Return (x, y) of the center of cell containing provided text 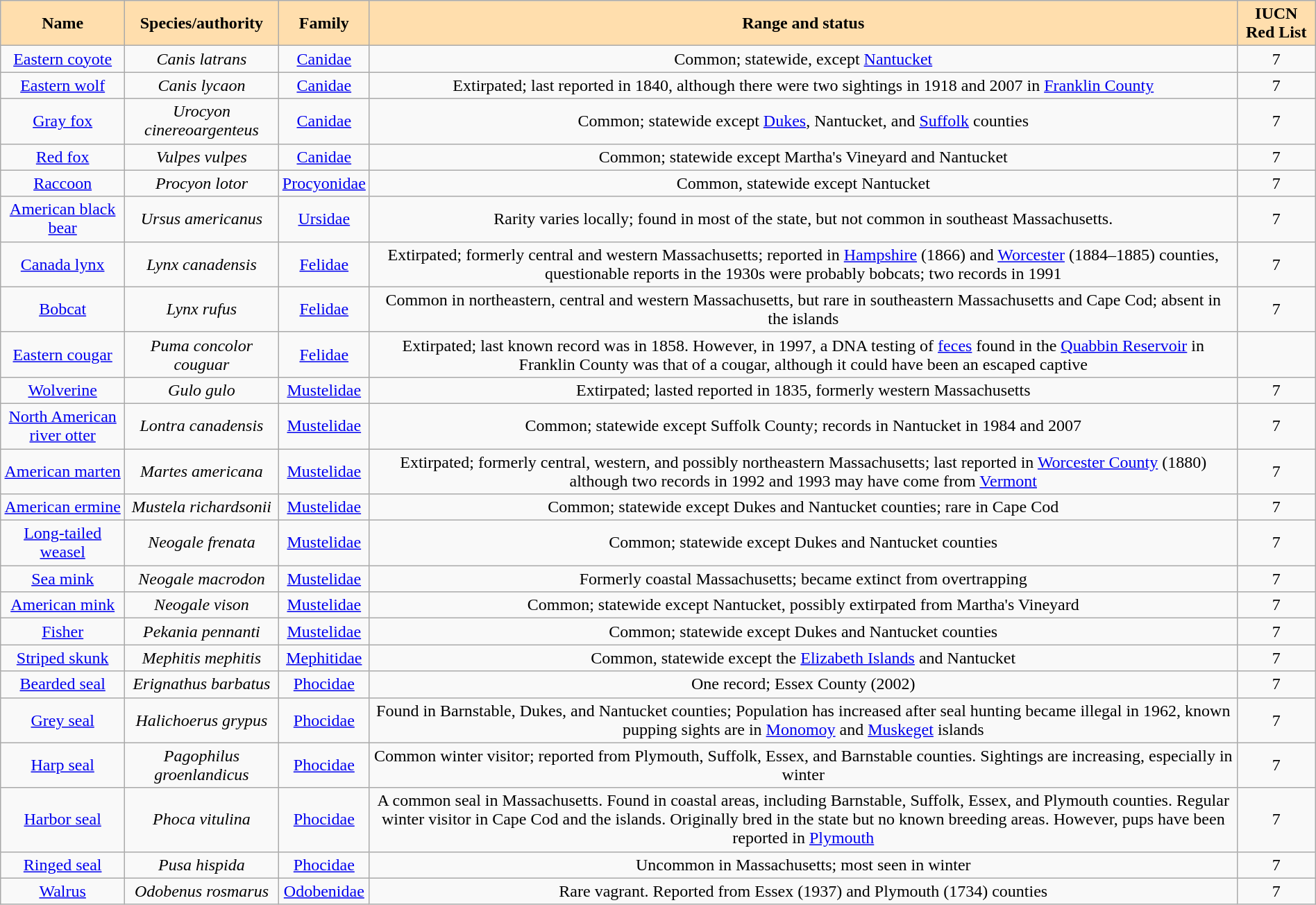
Mephitis mephitis (202, 658)
Canada lynx (62, 264)
Mustela richardsonii (202, 507)
Grey seal (62, 720)
Vulpes vulpes (202, 157)
Halichoerus grypus (202, 720)
Common; statewide except Suffolk County; records in Nantucket in 1984 and 2007 (803, 426)
Rare vagrant. Reported from Essex (1937) and Plymouth (1734) counties (803, 891)
Ringed seal (62, 865)
Lontra canadensis (202, 426)
Common; statewide except Dukes and Nantucket counties; rare in Cape Cod (803, 507)
Extirpated; lasted reported in 1835, formerly western Massachusetts (803, 390)
Lynx canadensis (202, 264)
Neogale frenata (202, 543)
Wolverine (62, 390)
Harbor seal (62, 820)
Martes americana (202, 471)
Pagophilus groenlandicus (202, 765)
Common; statewide, except Nantucket (803, 59)
Long-tailed weasel (62, 543)
Neogale macrodon (202, 579)
Procyonidae (323, 183)
American mink (62, 605)
Common; statewide except Dukes, Nantucket, and Suffolk counties (803, 121)
IUCN Red List (1276, 24)
Red fox (62, 157)
Common in northeastern, central and western Massachusetts, but rare in southeastern Massachusetts and Cape Cod; absent in the islands (803, 310)
Procyon lotor (202, 183)
American black bear (62, 219)
Common winter visitor; reported from Plymouth, Suffolk, Essex, and Barnstable counties. Sightings are increasing, especially in winter (803, 765)
Raccoon (62, 183)
Common, statewide except Nantucket (803, 183)
Extirpated; last reported in 1840, although there were two sightings in 1918 and 2007 in Franklin County (803, 85)
Ursidae (323, 219)
Species/authority (202, 24)
Gray fox (62, 121)
Common; statewide except Martha's Vineyard and Nantucket (803, 157)
Uncommon in Massachusetts; most seen in winter (803, 865)
Common, statewide except the Elizabeth Islands and Nantucket (803, 658)
Lynx rufus (202, 310)
Mephitidae (323, 658)
North American river otter (62, 426)
Pekania pennanti (202, 632)
American ermine (62, 507)
Phoca vitulina (202, 820)
Range and status (803, 24)
Odobenidae (323, 891)
Eastern cougar (62, 354)
Erignathus barbatus (202, 684)
Eastern coyote (62, 59)
Eastern wolf (62, 85)
Common; statewide except Nantucket, possibly extirpated from Martha's Vineyard (803, 605)
Puma concolor couguar (202, 354)
Name (62, 24)
Formerly coastal Massachusetts; became extinct from overtrapping (803, 579)
Gulo gulo (202, 390)
Striped skunk (62, 658)
Family (323, 24)
Urocyon cinereoargenteus (202, 121)
Walrus (62, 891)
Harp seal (62, 765)
Fisher (62, 632)
Sea mink (62, 579)
One record; Essex County (2002) (803, 684)
American marten (62, 471)
Neogale vison (202, 605)
Odobenus rosmarus (202, 891)
Canis lycaon (202, 85)
Bobcat (62, 310)
Ursus americanus (202, 219)
Bearded seal (62, 684)
Pusa hispida (202, 865)
Canis latrans (202, 59)
Rarity varies locally; found in most of the state, but not common in southeast Massachusetts. (803, 219)
